Search for the cell housing the specified text and yield its [x, y] center coordinate. 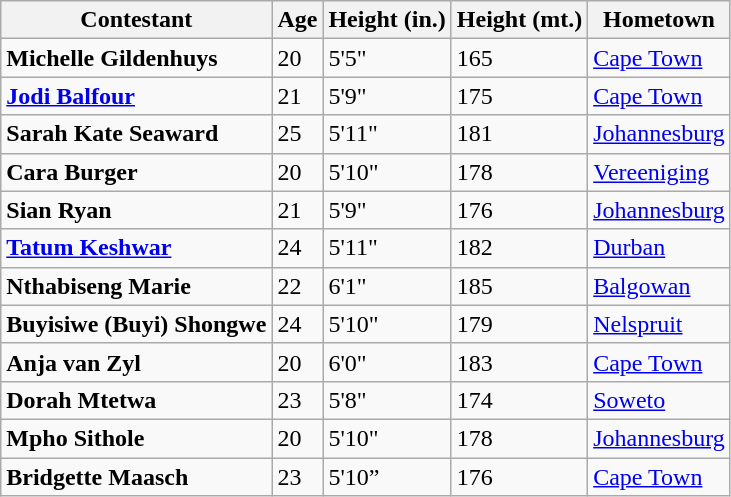
174 [519, 400]
5'10” [387, 477]
175 [519, 96]
Tatum Keshwar [136, 248]
185 [519, 286]
Age [298, 20]
Jodi Balfour [136, 96]
Hometown [660, 20]
Height (mt.) [519, 20]
Mpho Sithole [136, 438]
6'1" [387, 286]
Durban [660, 248]
Nthabiseng Marie [136, 286]
Height (in.) [387, 20]
Soweto [660, 400]
25 [298, 134]
5'8" [387, 400]
183 [519, 362]
181 [519, 134]
Bridgette Maasch [136, 477]
Balgowan [660, 286]
179 [519, 324]
182 [519, 248]
Dorah Mtetwa [136, 400]
Anja van Zyl [136, 362]
Sarah Kate Seaward [136, 134]
165 [519, 58]
Cara Burger [136, 172]
22 [298, 286]
Sian Ryan [136, 210]
Contestant [136, 20]
Michelle Gildenhuys [136, 58]
Buyisiwe (Buyi) Shongwe [136, 324]
Vereeniging [660, 172]
Nelspruit [660, 324]
6'0" [387, 362]
5'5" [387, 58]
